Detect which cell encompasses the target text, then output its [x, y] center coordinate. 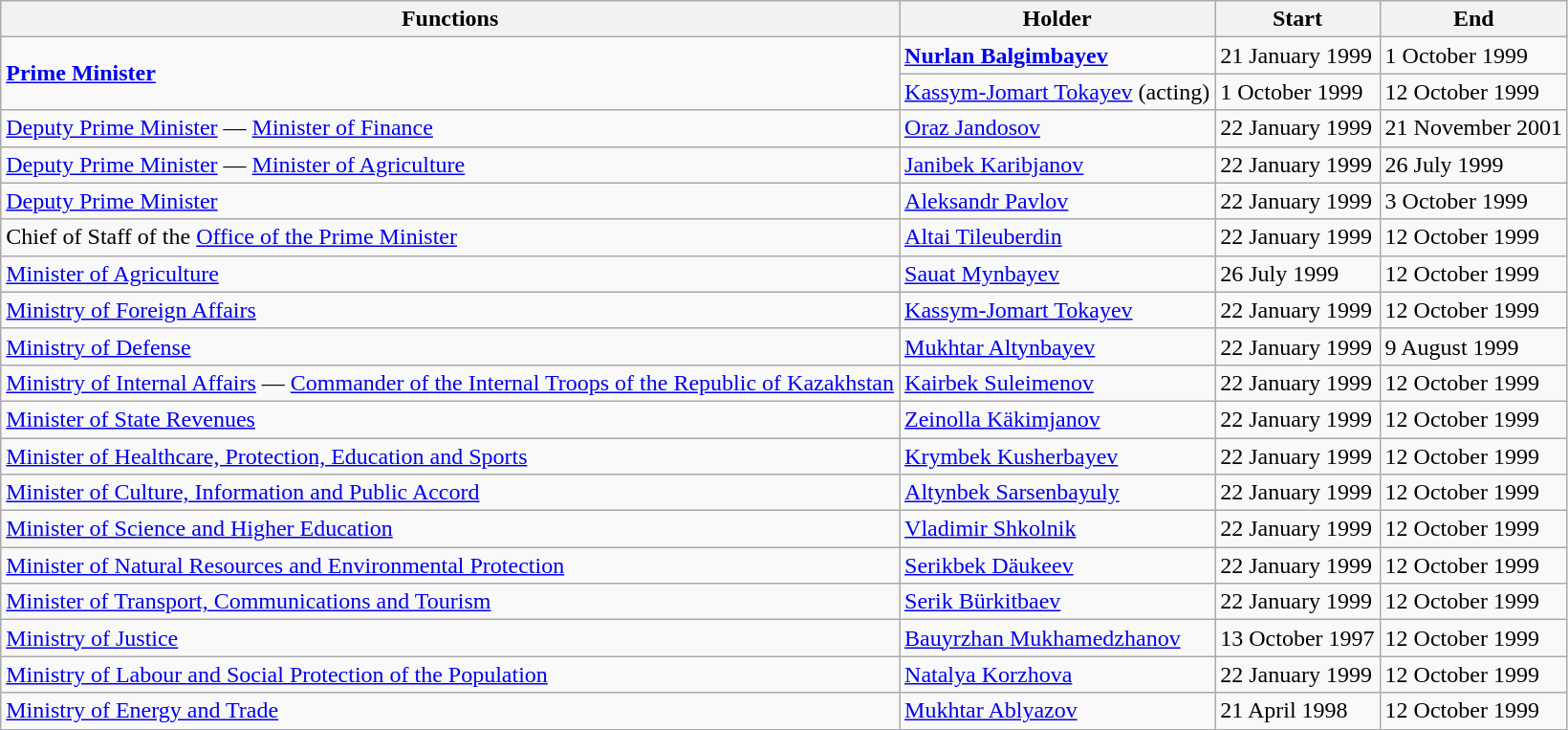
Nurlan Balgimbayev [1057, 55]
21 April 1998 [1297, 711]
21 January 1999 [1297, 55]
Krymbek Kusherbayev [1057, 456]
Altynbek Sarsenbayuly [1057, 493]
Aleksandr Pavlov [1057, 201]
Chief of Staff of the Office of the Prime Minister [450, 237]
End [1473, 19]
Janibek Karibjanov [1057, 165]
Minister of Natural Resources and Environmental Protection [450, 565]
Minister of Culture, Information and Public Accord [450, 493]
Start [1297, 19]
Minister of Transport, Communications and Tourism [450, 602]
21 November 2001 [1473, 128]
Sauat Mynbayev [1057, 274]
Ministry of Internal Affairs — Commander of the Internal Troops of the Republic of Kazakhstan [450, 383]
Minister of Science and Higher Education [450, 529]
Minister of State Revenues [450, 419]
Zeinolla Käkimjanov [1057, 419]
Ministry of Defense [450, 346]
9 August 1999 [1473, 346]
Minister of Agriculture [450, 274]
3 October 1999 [1473, 201]
13 October 1997 [1297, 638]
Ministry of Foreign Affairs [450, 310]
Holder [1057, 19]
Serikbek Däukeev [1057, 565]
Ministry of Justice [450, 638]
Natalya Korzhova [1057, 675]
Serik Bürkitbaev [1057, 602]
Oraz Jandosov [1057, 128]
Altai Tileuberdin [1057, 237]
Vladimir Shkolnik [1057, 529]
Kassym-Jomart Tokayev [1057, 310]
Prime Minister [450, 74]
Mukhtar Altynbayev [1057, 346]
Mukhtar Ablyazov [1057, 711]
Minister of Healthcare, Protection, Education and Sports [450, 456]
Functions [450, 19]
Deputy Prime Minister — Minister of Agriculture [450, 165]
Bauyrzhan Mukhamedzhanov [1057, 638]
Ministry of Labour and Social Protection of the Population [450, 675]
Deputy Prime Minister [450, 201]
Kassym-Jomart Tokayev (acting) [1057, 92]
Kairbek Suleimenov [1057, 383]
Ministry of Energy and Trade [450, 711]
Deputy Prime Minister — Minister of Finance [450, 128]
